Detect which cell encompasses the target text, then output its (X, Y) center coordinate. 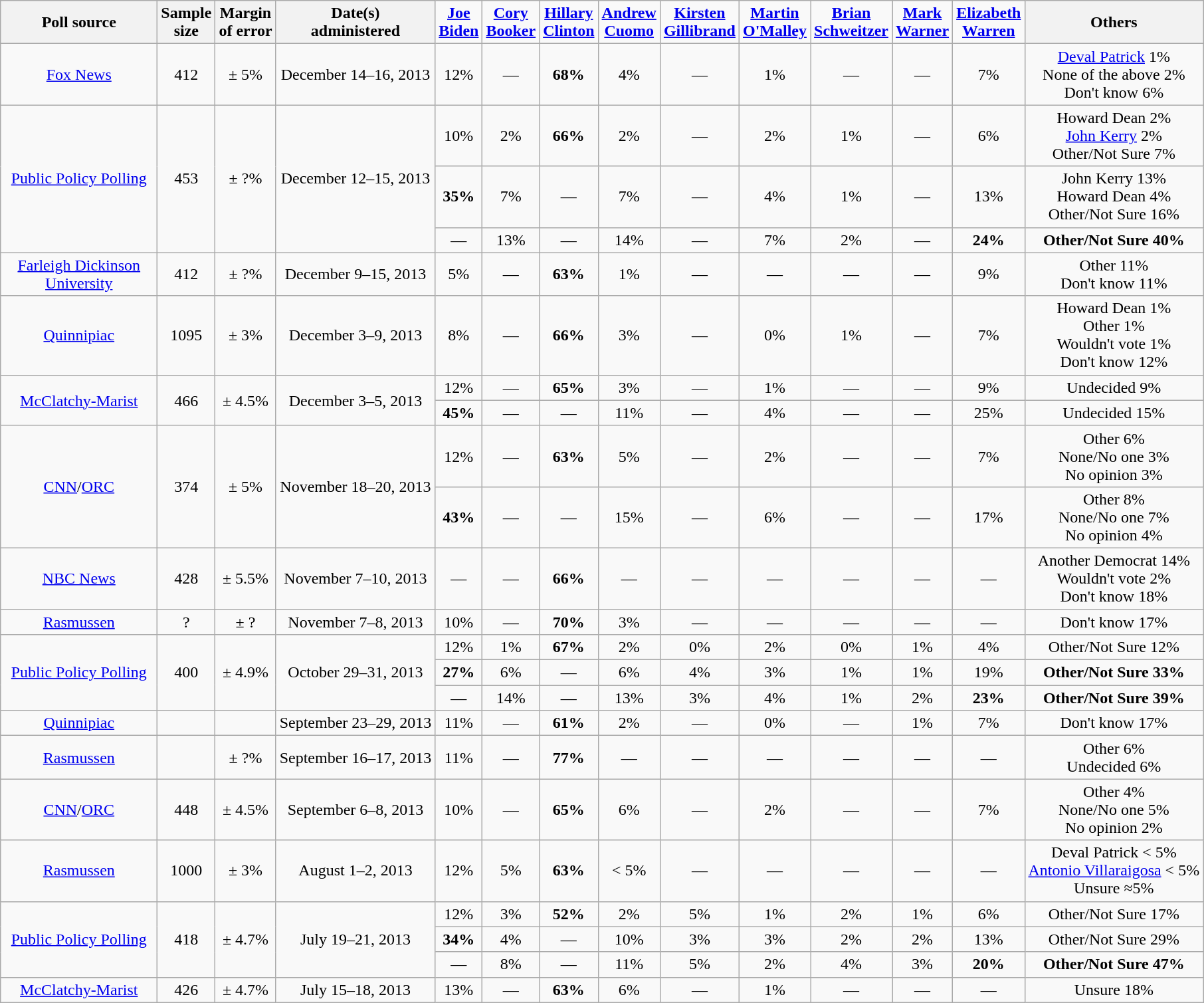
Another Democrat 14%Wouldn't vote 2%Don't know 18% (1114, 578)
1000 (186, 871)
Other/Not Sure 33% (1114, 673)
September 6–8, 2013 (355, 810)
23% (989, 698)
70% (569, 621)
CoryBooker (511, 23)
December 3–5, 2013 (355, 400)
Samplesize (186, 23)
± 5.5% (246, 578)
MarkWarner (922, 23)
December 14–16, 2013 (355, 74)
BrianSchweitzer (852, 23)
Other/Not Sure 12% (1114, 647)
Howard Dean 2%John Kerry 2%Other/Not Sure 7% (1114, 136)
453 (186, 179)
Undecided 9% (1114, 388)
AndrewCuomo (629, 23)
John Kerry 13%Howard Dean 4%Other/Not Sure 16% (1114, 197)
December 3–9, 2013 (355, 335)
Other/Not Sure 17% (1114, 914)
Other/Not Sure 39% (1114, 698)
± 4.9% (246, 673)
Farleigh Dickinson University (79, 274)
December 9–15, 2013 (355, 274)
Other 6%None/No one 3%No opinion 3% (1114, 456)
400 (186, 673)
November 18–20, 2013 (355, 487)
Poll source (79, 23)
45% (458, 413)
20% (989, 964)
October 29–31, 2013 (355, 673)
August 1–2, 2013 (355, 871)
34% (458, 939)
1095 (186, 335)
HillaryClinton (569, 23)
17% (989, 517)
KirstenGillibrand (699, 23)
68% (569, 74)
61% (569, 723)
November 7–8, 2013 (355, 621)
25% (989, 413)
Deval Patrick < 5%Antonio Villaraigosa < 5%Unsure ≈5% (1114, 871)
Unsure 18% (1114, 990)
November 7–10, 2013 (355, 578)
July 15–18, 2013 (355, 990)
Other/Not Sure 47% (1114, 964)
35% (458, 197)
ElizabethWarren (989, 23)
JoeBiden (458, 23)
NBC News (79, 578)
466 (186, 400)
Margin of error (246, 23)
Howard Dean 1%Other 1%Wouldn't vote 1%Don't know 12% (1114, 335)
418 (186, 939)
December 12–15, 2013 (355, 179)
September 16–17, 2013 (355, 758)
27% (458, 673)
Date(s) administered (355, 23)
< 5% (629, 871)
448 (186, 810)
Other 11%Don't know 11% (1114, 274)
43% (458, 517)
MartinO'Malley (775, 23)
15% (629, 517)
374 (186, 487)
± ? (246, 621)
426 (186, 990)
September 23–29, 2013 (355, 723)
Other 6%Undecided 6% (1114, 758)
52% (569, 914)
? (186, 621)
Deval Patrick 1%None of the above 2%Don't know 6% (1114, 74)
Others (1114, 23)
Undecided 15% (1114, 413)
Other/Not Sure 40% (1114, 240)
19% (989, 673)
24% (989, 240)
Fox News (79, 74)
Other 8%None/No one 7%No opinion 4% (1114, 517)
67% (569, 647)
July 19–21, 2013 (355, 939)
Other/Not Sure 29% (1114, 939)
428 (186, 578)
Other 4%None/No one 5%No opinion 2% (1114, 810)
77% (569, 758)
